Capture the cell that displays the provided text and extract its (x, y) central coordinate. 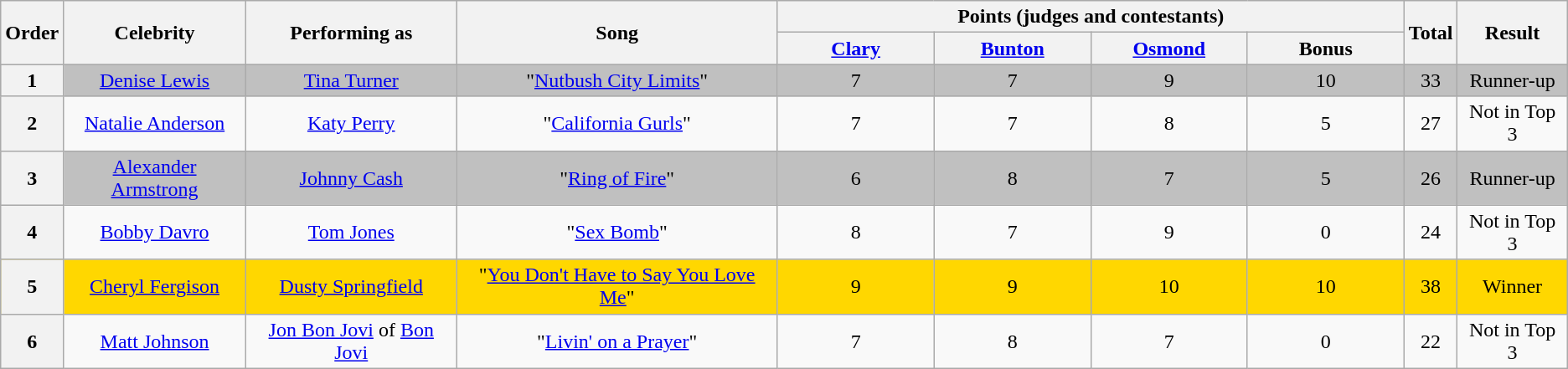
Bonus (1325, 49)
"Ring of Fire" (616, 177)
Bobby Davro (155, 233)
"Nutbush City Limits" (616, 80)
Order (32, 33)
Alexander Armstrong (155, 177)
Result (1513, 33)
33 (1431, 80)
4 (32, 233)
Clary (856, 49)
27 (1431, 124)
1 (32, 80)
22 (1431, 341)
3 (32, 177)
Osmond (1169, 49)
"Sex Bomb" (616, 233)
Bunton (1012, 49)
Denise Lewis (155, 80)
"California Gurls" (616, 124)
Celebrity (155, 33)
26 (1431, 177)
Tina Turner (351, 80)
"Livin' on a Prayer" (616, 341)
Matt Johnson (155, 341)
Natalie Anderson (155, 124)
Dusty Springfield (351, 286)
Points (judges and contestants) (1091, 17)
Performing as (351, 33)
Tom Jones (351, 233)
Total (1431, 33)
Song (616, 33)
Katy Perry (351, 124)
24 (1431, 233)
Cheryl Fergison (155, 286)
2 (32, 124)
Winner (1513, 286)
Jon Bon Jovi of Bon Jovi (351, 341)
Johnny Cash (351, 177)
38 (1431, 286)
"You Don't Have to Say You Love Me" (616, 286)
